Scan for the cell matching the given text and deliver its (X, Y) coordinate at center. 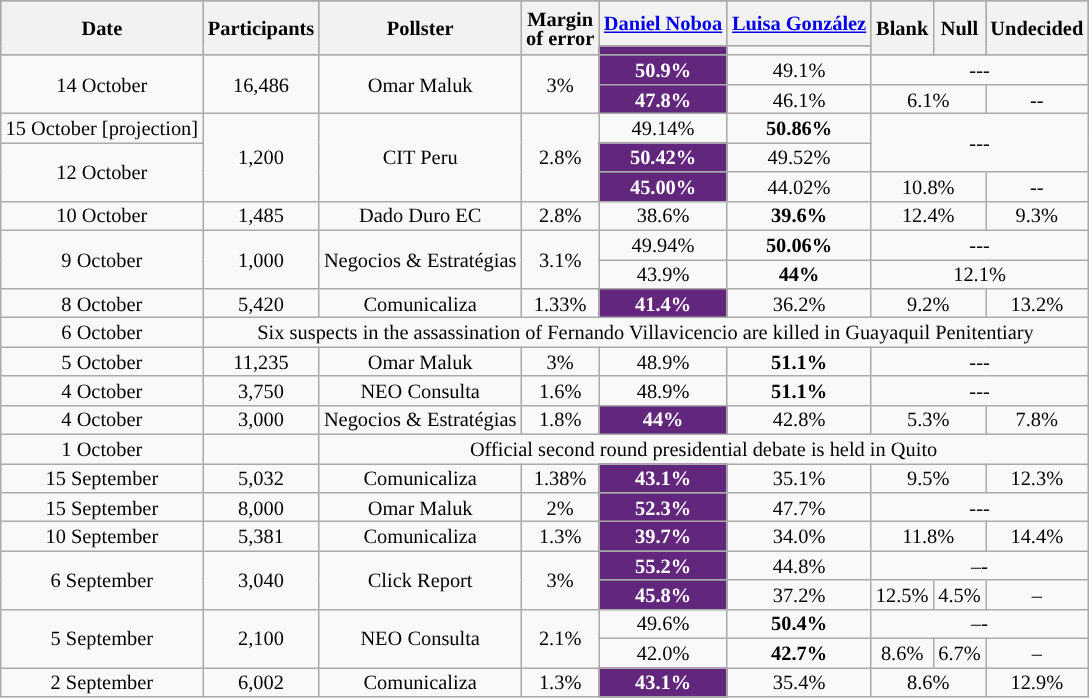
3,750 (261, 390)
7.8% (1038, 420)
45.8% (663, 594)
5,420 (261, 302)
42.7% (799, 652)
2,100 (261, 638)
12.3% (1038, 478)
9.5% (928, 478)
3,040 (261, 580)
44.8% (799, 566)
9.3% (1038, 216)
13.2% (1038, 302)
45.00% (663, 186)
39.6% (799, 216)
12.4% (928, 216)
36.2% (799, 302)
1,485 (261, 216)
50.42% (663, 156)
14 October (102, 84)
1,000 (261, 259)
35.1% (799, 478)
10.8% (928, 186)
Null (959, 28)
12.9% (1038, 682)
42.8% (799, 420)
10 October (102, 216)
9 October (102, 259)
Six suspects in the assassination of Fernando Villavicencio are killed in Guayaquil Penitentiary (646, 332)
Dado Duro EC (420, 216)
Pollster (420, 28)
11,235 (261, 362)
Daniel Noboa (663, 22)
49.6% (663, 624)
Date (102, 28)
6.1% (928, 98)
42.0% (663, 652)
6,002 (261, 682)
35.4% (799, 682)
Luisa González (799, 22)
2.1% (560, 638)
2% (560, 506)
15 October [projection] (102, 128)
8 October (102, 302)
12.5% (902, 594)
5,381 (261, 536)
34.0% (799, 536)
12 October (102, 171)
11.8% (928, 536)
Participants (261, 28)
1.38% (560, 478)
1,200 (261, 156)
Undecided (1038, 28)
1.6% (560, 390)
1.33% (560, 302)
10 September (102, 536)
5.3% (928, 420)
8,000 (261, 506)
6 October (102, 332)
1.8% (560, 420)
44.02% (799, 186)
47.8% (663, 98)
41.4% (663, 302)
43.9% (663, 274)
49.14% (663, 128)
49.52% (799, 156)
49.94% (663, 244)
1 October (102, 448)
4.5% (959, 594)
55.2% (663, 566)
5 October (102, 362)
37.2% (799, 594)
16,486 (261, 84)
39.7% (663, 536)
6 September (102, 580)
12.1% (980, 274)
5 September (102, 638)
Official second round presidential debate is held in Quito (704, 448)
52.3% (663, 506)
3,000 (261, 420)
50.9% (663, 70)
6.7% (959, 652)
49.1% (799, 70)
9.2% (928, 302)
Marginof error (560, 28)
50.86% (799, 128)
Blank (902, 28)
3.1% (560, 259)
50.4% (799, 624)
47.7% (799, 506)
5,032 (261, 478)
50.06% (799, 244)
2 September (102, 682)
46.1% (799, 98)
38.6% (663, 216)
Click Report (420, 580)
CIT Peru (420, 156)
14.4% (1038, 536)
